Return [x, y] of the center of cell containing provided text 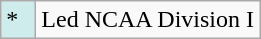
Led NCAA Division I [148, 20]
* [18, 20]
